Find where the given text appears and provide that cell's center as (x, y) coordinate. 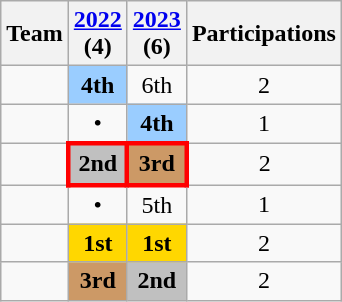
Participations (264, 34)
2022 (4) (98, 34)
5th (156, 204)
Team (35, 34)
2023 (6) (156, 34)
6th (156, 85)
